Determine the [X, Y] coordinate at the center of the cell enclosing the given text.  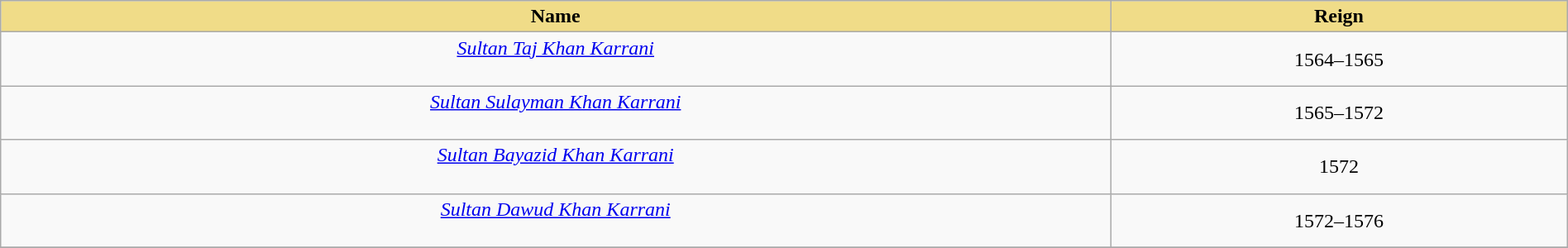
1565–1572 [1340, 112]
Sultan Sulayman Khan Karrani [556, 112]
Sultan Taj Khan Karrani [556, 60]
Reign [1340, 17]
1564–1565 [1340, 60]
1572–1576 [1340, 220]
Sultan Dawud Khan Karrani [556, 220]
Sultan Bayazid Khan Karrani [556, 167]
Name [556, 17]
1572 [1340, 167]
